Return [x, y] of the center of cell containing provided text 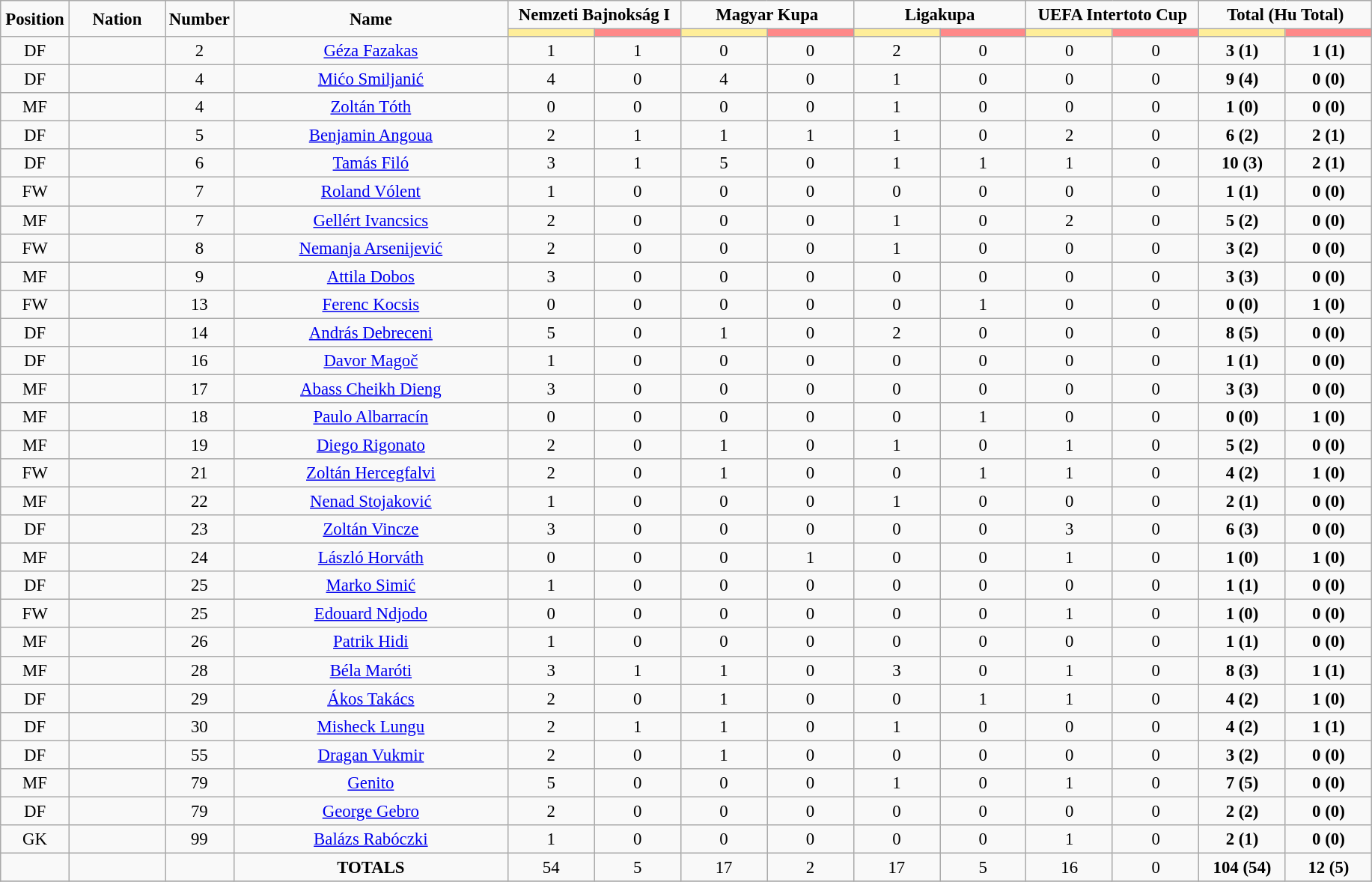
23 [200, 529]
Number [200, 19]
Edouard Ndjodo [371, 614]
Balázs Rabóczki [371, 839]
UEFA Intertoto Cup [1112, 15]
Ligakupa [940, 15]
Roland Vólent [371, 192]
Zoltán Tóth [371, 107]
Position [35, 19]
54 [551, 867]
Zoltán Vincze [371, 529]
Dragan Vukmir [371, 755]
6 (3) [1243, 529]
19 [200, 445]
Tamás Filó [371, 164]
Misheck Lungu [371, 726]
Marko Simić [371, 586]
Géza Fazakas [371, 51]
Nemzeti Bajnokság I [594, 15]
6 [200, 164]
Name [371, 19]
László Horváth [371, 558]
29 [200, 699]
Benjamin Angoua [371, 136]
Béla Maróti [371, 670]
Davor Magoč [371, 361]
13 [200, 304]
TOTALS [371, 867]
Paulo Albarracín [371, 417]
8 (5) [1243, 332]
104 (54) [1243, 867]
George Gebro [371, 811]
Gellért Ivancsics [371, 220]
26 [200, 642]
2 (2) [1243, 811]
8 [200, 248]
Nation [117, 19]
21 [200, 473]
3 (1) [1243, 51]
Mićo Smiljanić [371, 79]
18 [200, 417]
7 (5) [1243, 783]
12 (5) [1328, 867]
Attila Dobos [371, 276]
30 [200, 726]
6 (2) [1243, 136]
9 (4) [1243, 79]
Magyar Kupa [766, 15]
GK [35, 839]
Total (Hu Total) [1286, 15]
24 [200, 558]
8 (3) [1243, 670]
55 [200, 755]
Nemanja Arsenijević [371, 248]
Abass Cheikh Dieng [371, 389]
Ferenc Kocsis [371, 304]
14 [200, 332]
28 [200, 670]
9 [200, 276]
András Debreceni [371, 332]
Genito [371, 783]
Ákos Takács [371, 699]
Patrik Hidi [371, 642]
99 [200, 839]
Zoltán Hercegfalvi [371, 473]
Nenad Stojaković [371, 502]
10 (3) [1243, 164]
Diego Rigonato [371, 445]
22 [200, 502]
